Return the (X, Y) coordinate for the center point of the cell that contains the specified text.  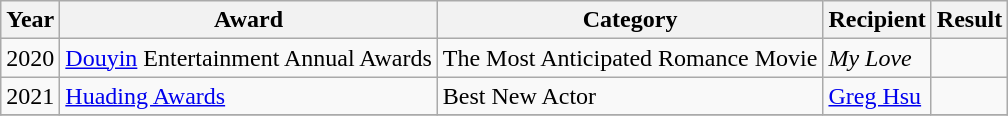
Recipient (877, 20)
Douyin Entertainment Annual Awards (248, 58)
Category (630, 20)
2020 (30, 58)
Huading Awards (248, 96)
Best New Actor (630, 96)
Greg Hsu (877, 96)
Year (30, 20)
The Most Anticipated Romance Movie (630, 58)
Result (969, 20)
2021 (30, 96)
My Love (877, 58)
Award (248, 20)
